Provide the (X, Y) coordinate of the cell's center where the given text is located.  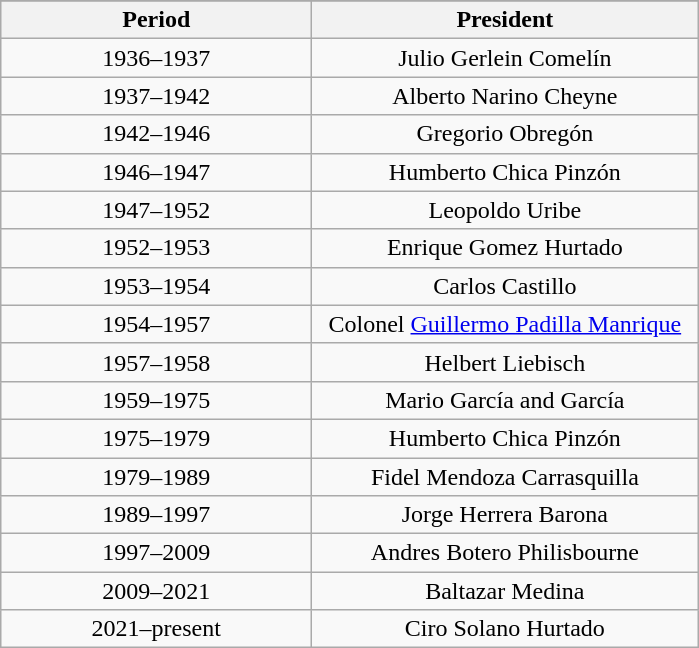
Alberto Narino Cheyne (505, 96)
2021–present (156, 629)
Jorge Herrera Barona (505, 515)
Helbert Liebisch (505, 362)
Mario García and García (505, 400)
Baltazar Medina (505, 591)
1957–1958 (156, 362)
1947–1952 (156, 210)
2009–2021 (156, 591)
President (505, 20)
1975–1979 (156, 438)
Leopoldo Uribe (505, 210)
1997–2009 (156, 553)
Julio Gerlein Comelín (505, 58)
Andres Botero Philisbourne (505, 553)
1942–1946 (156, 134)
Carlos Castillo (505, 286)
Gregorio Obregón (505, 134)
1953–1954 (156, 286)
1937–1942 (156, 96)
1936–1937 (156, 58)
Colonel Guillermo Padilla Manrique (505, 324)
1952–1953 (156, 248)
Period (156, 20)
Ciro Solano Hurtado (505, 629)
1946–1947 (156, 172)
1979–1989 (156, 477)
Fidel Mendoza Carrasquilla (505, 477)
Enrique Gomez Hurtado (505, 248)
1954–1957 (156, 324)
1959–1975 (156, 400)
1989–1997 (156, 515)
